Locate the cell with the specified text and output its [x, y] center coordinate. 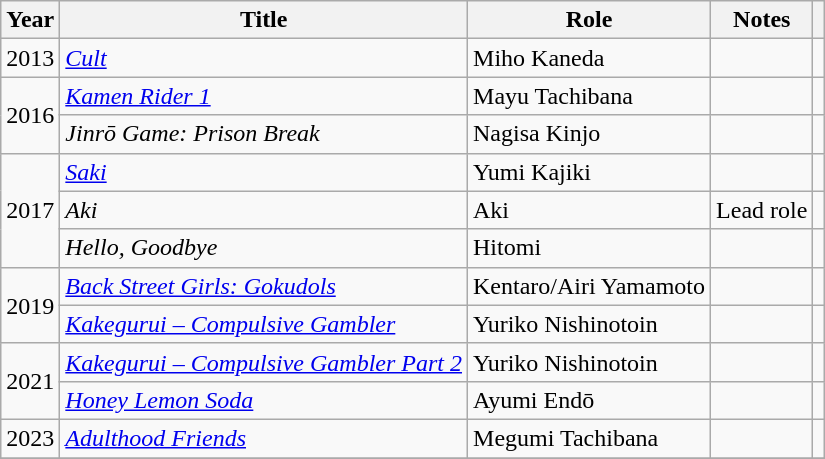
Cult [264, 58]
Mayu Tachibana [590, 96]
Hitomi [590, 248]
Year [30, 20]
2021 [30, 381]
Saki [264, 172]
Kakegurui – Compulsive Gambler Part 2 [264, 362]
2023 [30, 438]
Adulthood Friends [264, 438]
Hello, Goodbye [264, 248]
2017 [30, 210]
Kamen Rider 1 [264, 96]
Jinrō Game: Prison Break [264, 134]
Notes [762, 20]
2016 [30, 115]
Lead role [762, 210]
2013 [30, 58]
Ayumi Endō [590, 400]
Yumi Kajiki [590, 172]
Kentaro/Airi Yamamoto [590, 286]
2019 [30, 305]
Back Street Girls: Gokudols [264, 286]
Miho Kaneda [590, 58]
Kakegurui – Compulsive Gambler [264, 324]
Title [264, 20]
Nagisa Kinjo [590, 134]
Megumi Tachibana [590, 438]
Honey Lemon Soda [264, 400]
Role [590, 20]
